Search for the cell housing the specified text and yield its (x, y) center coordinate. 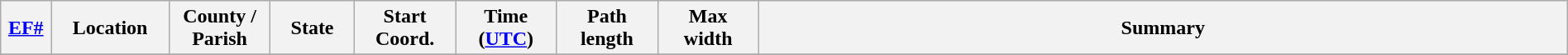
Path length (607, 28)
Summary (1163, 28)
State (313, 28)
Time (UTC) (506, 28)
County / Parish (219, 28)
EF# (26, 28)
Start Coord. (404, 28)
Max width (708, 28)
Location (111, 28)
